Identify which cell holds the provided text, then report its (X, Y) central coordinate. 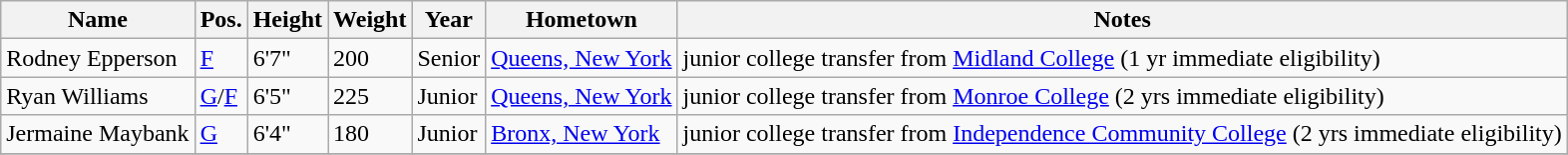
Senior (449, 58)
junior college transfer from Midland College (1 yr immediate eligibility) (1122, 58)
Weight (370, 20)
Year (449, 20)
Notes (1122, 20)
G (221, 134)
Ryan Williams (98, 96)
Hometown (582, 20)
6'5" (287, 96)
Pos. (221, 20)
6'4" (287, 134)
Name (98, 20)
G/F (221, 96)
225 (370, 96)
Rodney Epperson (98, 58)
6'7" (287, 58)
Height (287, 20)
junior college transfer from Monroe College (2 yrs immediate eligibility) (1122, 96)
180 (370, 134)
Bronx, New York (582, 134)
junior college transfer from Independence Community College (2 yrs immediate eligibility) (1122, 134)
200 (370, 58)
Jermaine Maybank (98, 134)
F (221, 58)
